Return [x, y] of the center of cell containing provided text 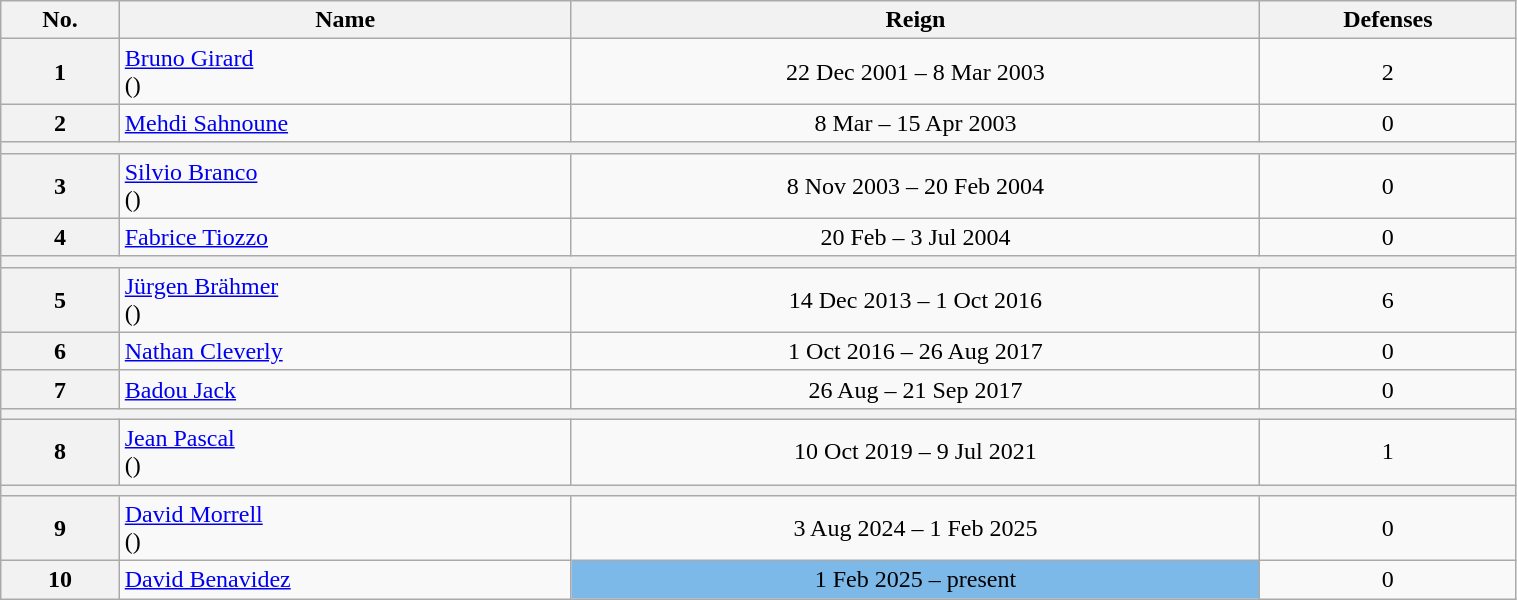
14 Dec 2013 – 1 Oct 2016 [916, 300]
3 [60, 186]
4 [60, 237]
Name [345, 20]
David Benavidez [345, 580]
3 Aug 2024 – 1 Feb 2025 [916, 528]
22 Dec 2001 – 8 Mar 2003 [916, 72]
9 [60, 528]
1 Oct 2016 – 26 Aug 2017 [916, 351]
8 Nov 2003 – 20 Feb 2004 [916, 186]
Badou Jack [345, 389]
5 [60, 300]
Mehdi Sahnoune [345, 123]
Nathan Cleverly [345, 351]
Defenses [1388, 20]
David Morrell() [345, 528]
10 [60, 580]
7 [60, 389]
Fabrice Tiozzo [345, 237]
Silvio Branco() [345, 186]
Reign [916, 20]
1 Feb 2025 – present [916, 580]
Bruno Girard() [345, 72]
Jürgen Brähmer() [345, 300]
No. [60, 20]
20 Feb – 3 Jul 2004 [916, 237]
10 Oct 2019 – 9 Jul 2021 [916, 452]
8 Mar – 15 Apr 2003 [916, 123]
8 [60, 452]
Jean Pascal() [345, 452]
26 Aug – 21 Sep 2017 [916, 389]
